Scan for the cell matching the given text and deliver its [X, Y] coordinate at center. 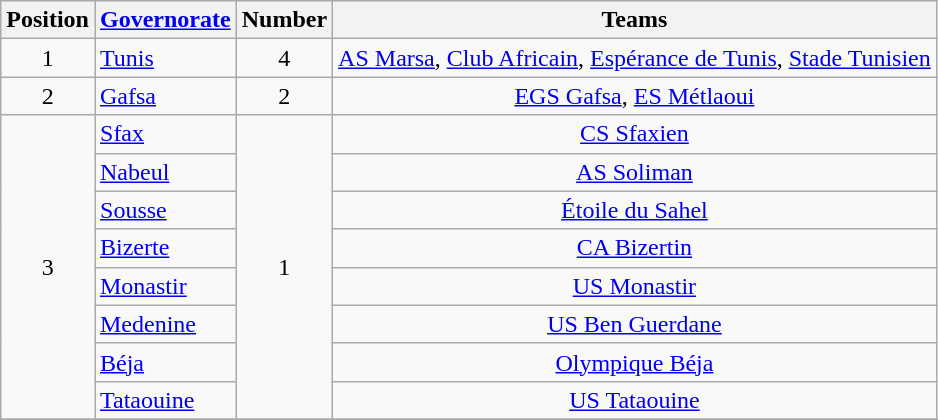
Béja [165, 362]
Position [48, 20]
Sousse [165, 210]
Monastir [165, 286]
Olympique Béja [635, 362]
CA Bizertin [635, 248]
Governorate [165, 20]
US Tataouine [635, 400]
Tataouine [165, 400]
Medenine [165, 324]
4 [284, 58]
AS Marsa, Club Africain, Espérance de Tunis, Stade Tunisien [635, 58]
EGS Gafsa, ES Métlaoui [635, 96]
Gafsa [165, 96]
Nabeul [165, 172]
AS Soliman [635, 172]
Number [284, 20]
CS Sfaxien [635, 134]
Sfax [165, 134]
US Ben Guerdane [635, 324]
3 [48, 267]
Bizerte [165, 248]
Tunis [165, 58]
Teams [635, 20]
US Monastir [635, 286]
Étoile du Sahel [635, 210]
